Detect which cell encompasses the target text, then output its (x, y) center coordinate. 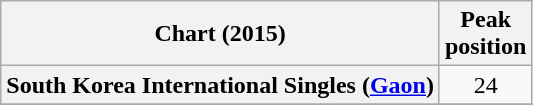
South Korea International Singles (Gaon) (220, 85)
Chart (2015) (220, 34)
Peakposition (485, 34)
24 (485, 85)
